For the text-containing cell, return its midpoint in (x, y) coordinate format. 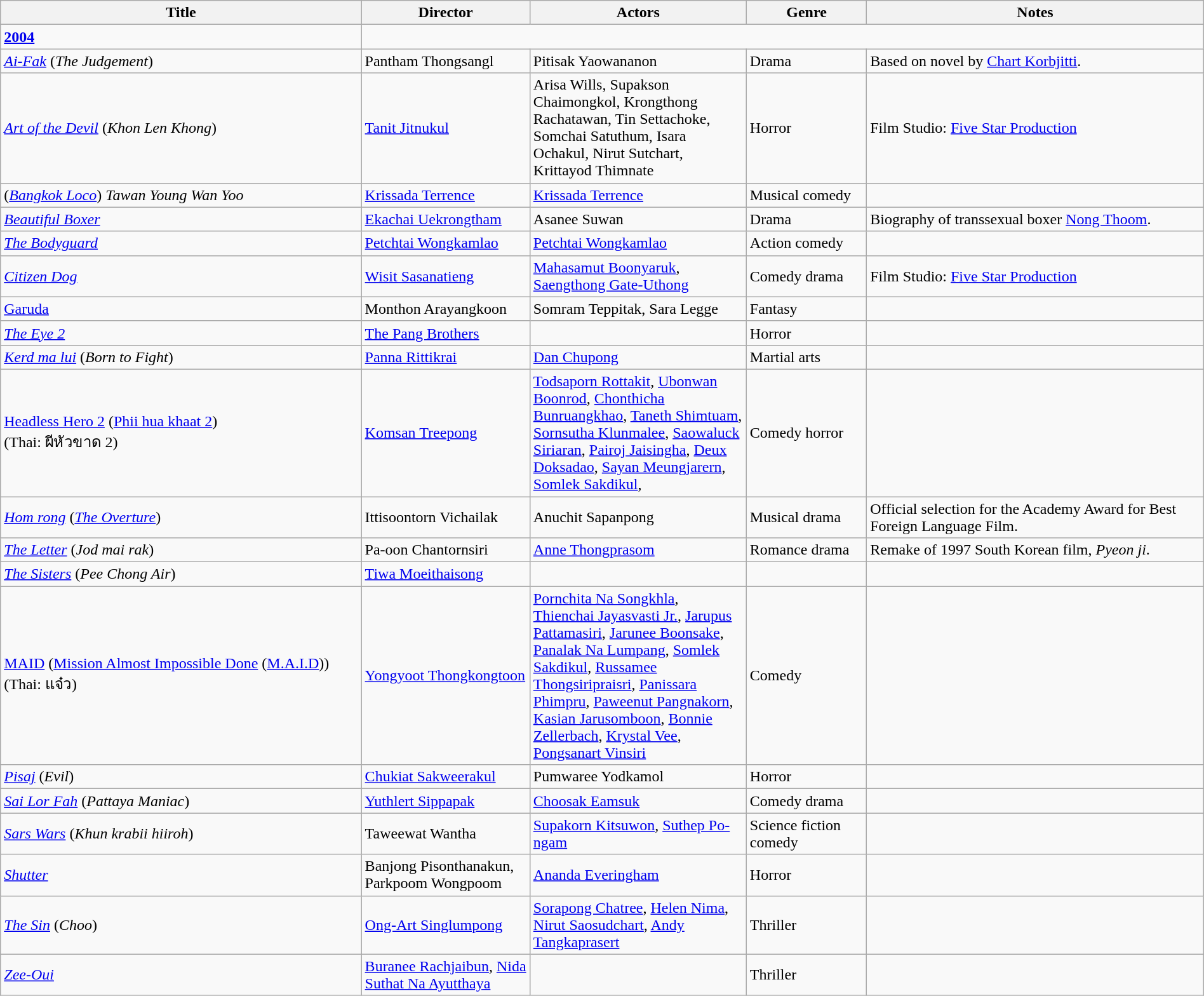
Somram Teppitak, Sara Legge (638, 309)
Choosak Eamsuk (638, 801)
The Eye 2 (181, 333)
Science fiction comedy (806, 833)
Remake of 1997 South Korean film, Pyeon ji. (1035, 550)
Buranee Rachjaibun, Nida Suthat Na Ayutthaya (446, 974)
Pitisak Yaowananon (638, 61)
Chukiat Sakweerakul (446, 777)
Supakorn Kitsuwon, Suthep Po-ngam (638, 833)
Pisaj (Evil) (181, 777)
Ong-Art Singlumpong (446, 925)
Kerd ma lui (Born to Fight) (181, 357)
Yuthlert Sippapak (446, 801)
The Bodyguard (181, 243)
Tanit Jitnukul (446, 128)
Arisa Wills, Supakson Chaimongkol, Krongthong Rachatawan, Tin Settachoke, Somchai Satuthum, Isara Ochakul, Nirut Sutchart, Krittayod Thimnate (638, 128)
Sars Wars (Khun krabii hiiroh) (181, 833)
MAID (Mission Almost Impossible Done (M.A.I.D))(Thai: แจ๋ว) (181, 676)
The Sin (Choo) (181, 925)
Musical comedy (806, 195)
Based on novel by Chart Korbjitti. (1035, 61)
Pantham Thongsangl (446, 61)
Hom rong (The Overture) (181, 517)
Monthon Arayangkoon (446, 309)
Notes (1035, 13)
Panna Rittikrai (446, 357)
Komsan Treepong (446, 433)
Ekachai Uekrongtham (446, 219)
The Pang Brothers (446, 333)
Shutter (181, 875)
Art of the Devil (Khon Len Khong) (181, 128)
Ai-Fak (The Judgement) (181, 61)
Comedy horror (806, 433)
Mahasamut Boonyaruk, Saengthong Gate-Uthong (638, 276)
Fantasy (806, 309)
Anuchit Sapanpong (638, 517)
Sai Lor Fah (Pattaya Maniac) (181, 801)
Headless Hero 2 (Phii hua khaat 2)(Thai: ผีหัวขาด 2) (181, 433)
Pumwaree Yodkamol (638, 777)
Taweewat Wantha (446, 833)
Anne Thongprasom (638, 550)
Dan Chupong (638, 357)
Ananda Everingham (638, 875)
(Bangkok Loco) Tawan Young Wan Yoo (181, 195)
Genre (806, 13)
Garuda (181, 309)
Director (446, 13)
Yongyoot Thongkongtoon (446, 676)
Zee-Oui (181, 974)
Martial arts (806, 357)
Banjong Pisonthanakun, Parkpoom Wongpoom (446, 875)
Beautiful Boxer (181, 219)
Actors (638, 13)
Biography of transsexual boxer Nong Thoom. (1035, 219)
Comedy (806, 676)
Wisit Sasanatieng (446, 276)
2004 (181, 37)
Asanee Suwan (638, 219)
The Letter (Jod mai rak) (181, 550)
Citizen Dog (181, 276)
Musical drama (806, 517)
Ittisoontorn Vichailak (446, 517)
Romance drama (806, 550)
Official selection for the Academy Award for Best Foreign Language Film. (1035, 517)
Action comedy (806, 243)
The Sisters (Pee Chong Air) (181, 574)
Pa-oon Chantornsiri (446, 550)
Title (181, 13)
Tiwa Moeithaisong (446, 574)
Sorapong Chatree, Helen Nima, Nirut Saosudchart, Andy Tangkaprasert (638, 925)
